For the text-containing cell, return its midpoint in (x, y) coordinate format. 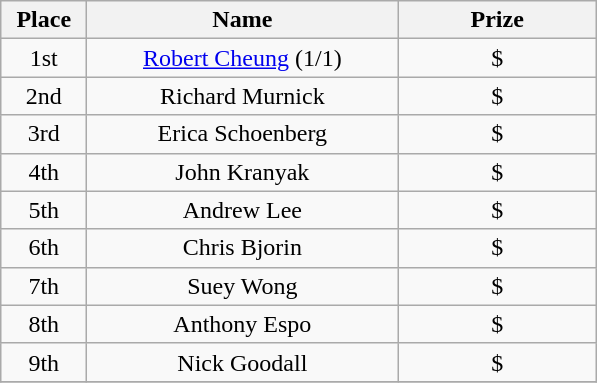
2nd (44, 96)
6th (44, 248)
Place (44, 20)
John Kranyak (242, 172)
8th (44, 324)
Richard Murnick (242, 96)
Nick Goodall (242, 362)
3rd (44, 134)
Anthony Espo (242, 324)
Suey Wong (242, 286)
4th (44, 172)
Prize (498, 20)
5th (44, 210)
Robert Cheung (1/1) (242, 58)
9th (44, 362)
1st (44, 58)
7th (44, 286)
Andrew Lee (242, 210)
Chris Bjorin (242, 248)
Erica Schoenberg (242, 134)
Name (242, 20)
